Return (X, Y) of the center of cell containing provided text 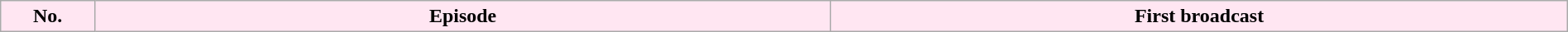
No. (48, 16)
Episode (462, 16)
First broadcast (1199, 16)
